For the text-containing cell, return its midpoint in (x, y) coordinate format. 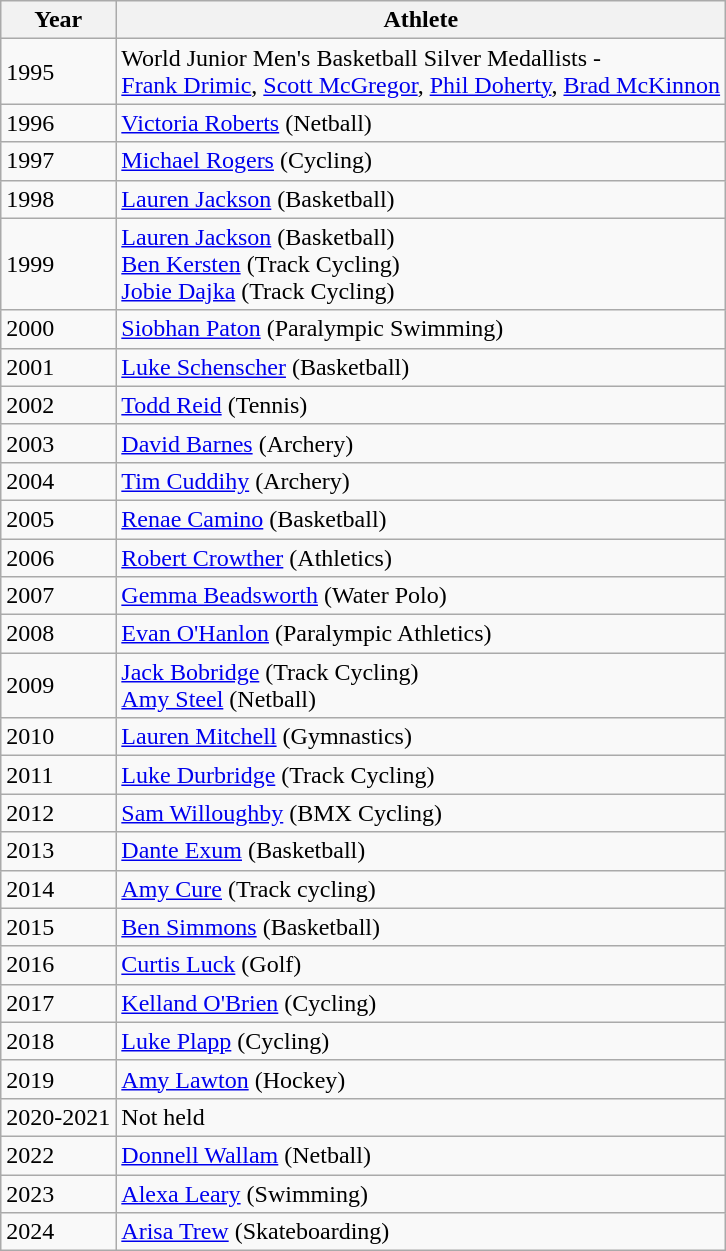
Luke Schenscher (Basketball) (421, 367)
2002 (58, 405)
1995 (58, 72)
2009 (58, 686)
2022 (58, 1155)
2019 (58, 1079)
Lauren Mitchell (Gymnastics) (421, 737)
2001 (58, 367)
Kelland O'Brien (Cycling) (421, 1003)
2005 (58, 519)
World Junior Men's Basketball Silver Medallists - Frank Drimic, Scott McGregor, Phil Doherty, Brad McKinnon (421, 72)
1999 (58, 264)
Renae Camino (Basketball) (421, 519)
Not held (421, 1117)
Curtis Luck (Golf) (421, 965)
2015 (58, 927)
Lauren Jackson (Basketball) Ben Kersten (Track Cycling) Jobie Dajka (Track Cycling) (421, 264)
Gemma Beadsworth (Water Polo) (421, 596)
Todd Reid (Tennis) (421, 405)
2006 (58, 557)
2010 (58, 737)
Ben Simmons (Basketball) (421, 927)
2024 (58, 1232)
2018 (58, 1041)
1996 (58, 123)
2000 (58, 329)
Michael Rogers (Cycling) (421, 161)
Sam Willoughby (BMX Cycling) (421, 813)
Amy Cure (Track cycling) (421, 889)
Lauren Jackson (Basketball) (421, 199)
Athlete (421, 20)
1998 (58, 199)
2004 (58, 481)
Robert Crowther (Athletics) (421, 557)
2020-2021 (58, 1117)
2014 (58, 889)
2008 (58, 634)
Evan O'Hanlon (Paralympic Athletics) (421, 634)
2003 (58, 443)
Luke Durbridge (Track Cycling) (421, 775)
2023 (58, 1193)
Arisa Trew (Skateboarding) (421, 1232)
Year (58, 20)
Siobhan Paton (Paralympic Swimming) (421, 329)
2013 (58, 851)
2007 (58, 596)
David Barnes (Archery) (421, 443)
Victoria Roberts (Netball) (421, 123)
Donnell Wallam (Netball) (421, 1155)
1997 (58, 161)
2011 (58, 775)
2016 (58, 965)
2012 (58, 813)
Amy Lawton (Hockey) (421, 1079)
Dante Exum (Basketball) (421, 851)
Luke Plapp (Cycling) (421, 1041)
Tim Cuddihy (Archery) (421, 481)
2017 (58, 1003)
Jack Bobridge (Track Cycling) Amy Steel (Netball) (421, 686)
Alexa Leary (Swimming) (421, 1193)
